Locate the cell with the specified text and output its (x, y) center coordinate. 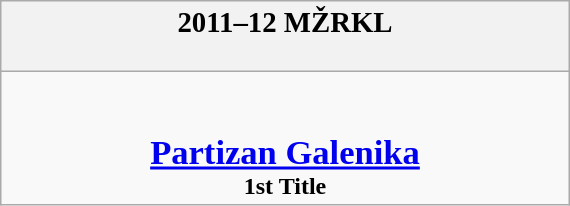
2011–12 MŽRKL (284, 36)
Partizan Galenika1st Title (284, 138)
